Capture the cell that displays the provided text and extract its [X, Y] central coordinate. 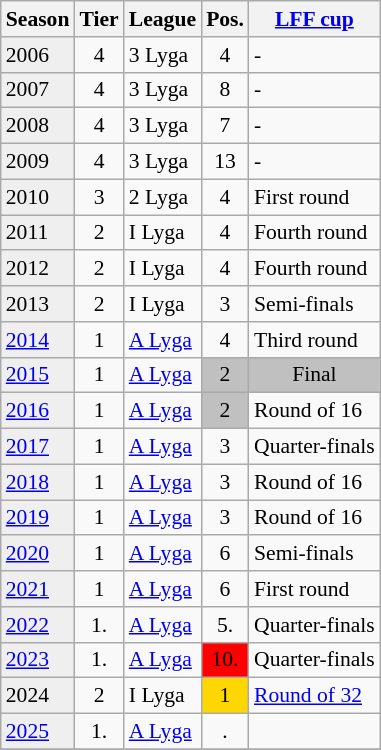
2025 [38, 732]
2016 [38, 411]
Tier [98, 19]
2009 [38, 162]
2 Lyga [162, 197]
5. [225, 625]
2011 [38, 233]
2014 [38, 340]
2015 [38, 375]
10. [225, 660]
7 [225, 126]
2022 [38, 625]
2017 [38, 447]
2008 [38, 126]
2010 [38, 197]
2024 [38, 696]
. [225, 732]
LFF cup [314, 19]
8 [225, 90]
2021 [38, 589]
2006 [38, 55]
2023 [38, 660]
League [162, 19]
Pos. [225, 19]
2019 [38, 518]
Third round [314, 340]
Season [38, 19]
2018 [38, 482]
2013 [38, 304]
Final [314, 375]
13 [225, 162]
2007 [38, 90]
2020 [38, 554]
Round of 32 [314, 696]
2012 [38, 269]
